Search for the cell housing the specified text and yield its (X, Y) center coordinate. 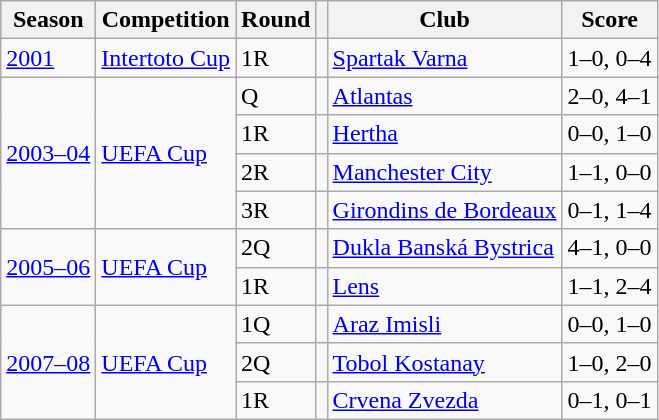
Girondins de Bordeaux (444, 210)
2003–04 (48, 153)
Q (276, 96)
4–1, 0–0 (610, 248)
Season (48, 20)
1–0, 0–4 (610, 58)
Dukla Banská Bystrica (444, 248)
Manchester City (444, 172)
2001 (48, 58)
2–0, 4–1 (610, 96)
Araz Imisli (444, 324)
Score (610, 20)
Hertha (444, 134)
Competition (166, 20)
2R (276, 172)
0–1, 0–1 (610, 400)
1–1, 0–0 (610, 172)
3R (276, 210)
1Q (276, 324)
0–1, 1–4 (610, 210)
Atlantas (444, 96)
Club (444, 20)
2007–08 (48, 362)
Crvena Zvezda (444, 400)
Tobol Kostanay (444, 362)
1–0, 2–0 (610, 362)
Lens (444, 286)
Round (276, 20)
2005–06 (48, 267)
Intertoto Cup (166, 58)
Spartak Varna (444, 58)
1–1, 2–4 (610, 286)
